Output the (X, Y) coordinate of the center of the cell containing the given text.  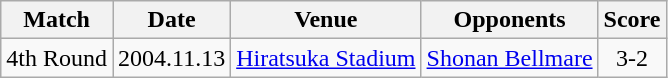
2004.11.13 (171, 58)
3-2 (632, 58)
Hiratsuka Stadium (326, 58)
Shonan Bellmare (510, 58)
Match (57, 20)
Score (632, 20)
Venue (326, 20)
4th Round (57, 58)
Opponents (510, 20)
Date (171, 20)
